Return the (X, Y) coordinate for the center point of the cell that contains the specified text.  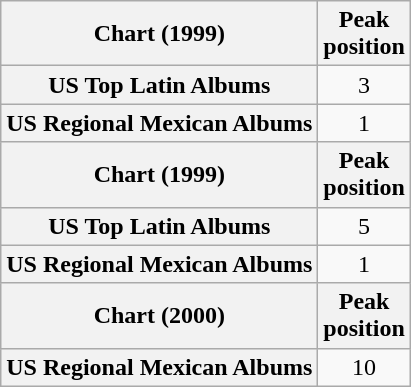
Chart (2000) (160, 316)
10 (364, 367)
3 (364, 85)
5 (364, 226)
